Detect which cell encompasses the target text, then output its (X, Y) center coordinate. 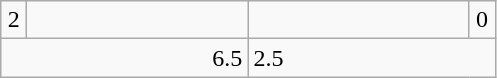
0 (482, 20)
2.5 (372, 58)
6.5 (124, 58)
2 (14, 20)
